Find where the given text appears and provide that cell's center as [x, y] coordinate. 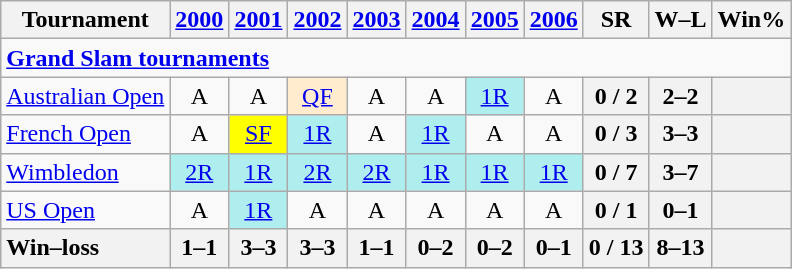
2–2 [680, 96]
0 / 13 [616, 248]
0 / 1 [616, 210]
0 / 3 [616, 134]
SR [616, 20]
0 / 7 [616, 172]
3–7 [680, 172]
2001 [258, 20]
French Open [86, 134]
2000 [200, 20]
US Open [86, 210]
QF [318, 96]
2002 [318, 20]
2003 [376, 20]
2005 [494, 20]
Win–loss [86, 248]
8–13 [680, 248]
2006 [554, 20]
2004 [436, 20]
Wimbledon [86, 172]
Grand Slam tournaments [396, 58]
SF [258, 134]
0 / 2 [616, 96]
Australian Open [86, 96]
W–L [680, 20]
Win% [752, 20]
Tournament [86, 20]
